Capture the cell that displays the provided text and extract its (x, y) central coordinate. 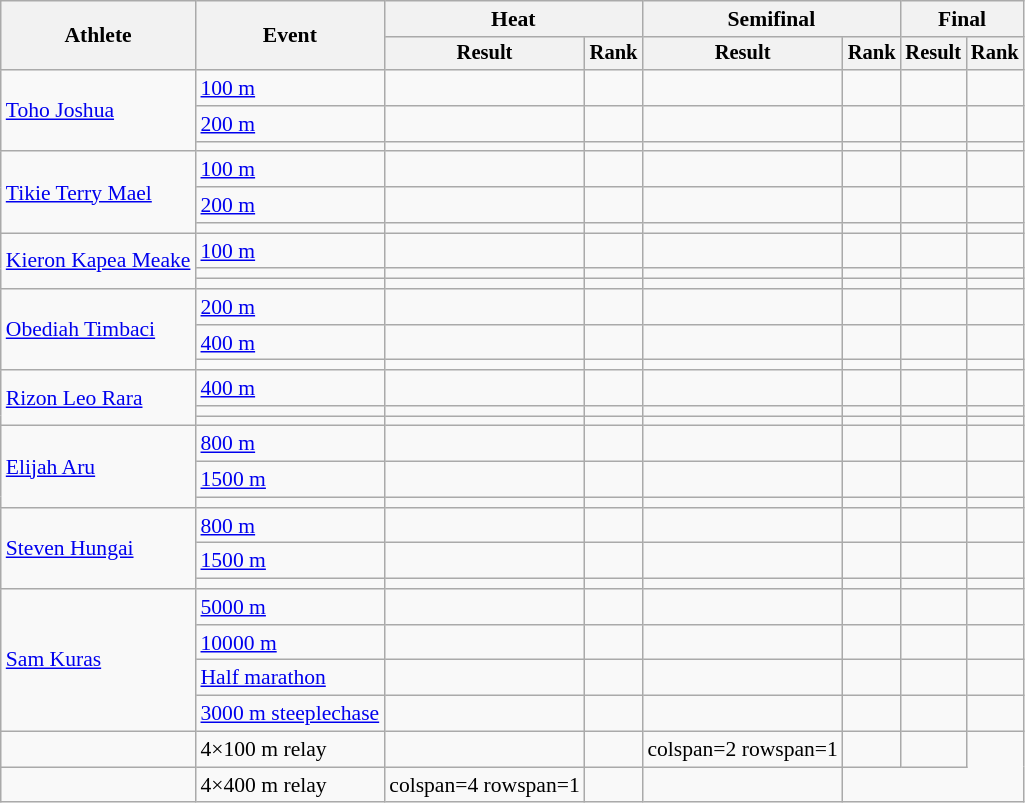
colspan=4 rowspan=1 (484, 785)
4×100 m relay (290, 750)
3000 m steeplechase (290, 714)
Obediah Timbaci (98, 330)
10000 m (290, 643)
Kieron Kapea Meake (98, 261)
Steven Hungai (98, 548)
Rizon Leo Rara (98, 398)
Half marathon (290, 678)
Sam Kuras (98, 660)
Toho Joshua (98, 110)
Tikie Terry Mael (98, 192)
Elijah Aru (98, 466)
Heat (513, 19)
Final (962, 19)
colspan=2 rowspan=1 (742, 750)
Event (290, 36)
Athlete (98, 36)
Semifinal (771, 19)
4×400 m relay (290, 785)
5000 m (290, 607)
